Search for the cell housing the specified text and yield its [x, y] center coordinate. 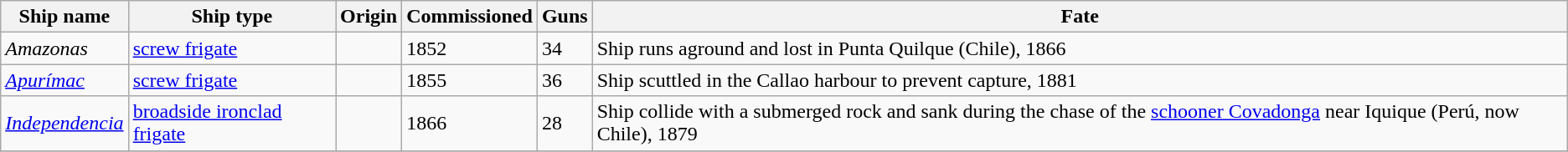
Ship scuttled in the Callao harbour to prevent capture, 1881 [1080, 80]
1852 [470, 48]
Ship name [64, 17]
Fate [1080, 17]
Ship runs aground and lost in Punta Quilque (Chile), 1866 [1080, 48]
28 [565, 124]
Origin [369, 17]
1855 [470, 80]
Independencia [64, 124]
1866 [470, 124]
Apurímac [64, 80]
36 [565, 80]
broadside ironclad frigate [231, 124]
Amazonas [64, 48]
34 [565, 48]
Guns [565, 17]
Commissioned [470, 17]
Ship type [231, 17]
Ship collide with a submerged rock and sank during the chase of the schooner Covadonga near Iquique (Perú, now Chile), 1879 [1080, 124]
